Output the (X, Y) coordinate of the center of the cell containing the given text.  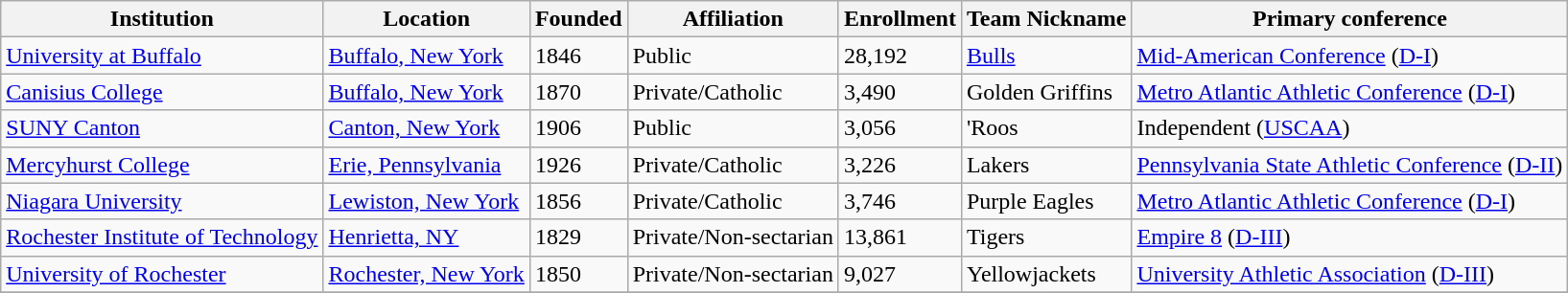
Lakers (1046, 165)
Rochester, New York (426, 274)
Henrietta, NY (426, 237)
3,746 (900, 201)
1926 (578, 165)
SUNY Canton (162, 128)
1906 (578, 128)
1850 (578, 274)
1829 (578, 237)
Golden Griffins (1046, 92)
Team Nickname (1046, 19)
28,192 (900, 56)
Canisius College (162, 92)
3,226 (900, 165)
Niagara University (162, 201)
Erie, Pennsylvania (426, 165)
Institution (162, 19)
Empire 8 (D-III) (1350, 237)
13,861 (900, 237)
3,490 (900, 92)
1870 (578, 92)
Purple Eagles (1046, 201)
Lewiston, New York (426, 201)
Primary conference (1350, 19)
1856 (578, 201)
Mid-American Conference (D-I) (1350, 56)
Rochester Institute of Technology (162, 237)
Enrollment (900, 19)
9,027 (900, 274)
University Athletic Association (D-III) (1350, 274)
Location (426, 19)
Affiliation (733, 19)
Founded (578, 19)
Canton, New York (426, 128)
Mercyhurst College (162, 165)
University of Rochester (162, 274)
Tigers (1046, 237)
'Roos (1046, 128)
Pennsylvania State Athletic Conference (D-II) (1350, 165)
Independent (USCAA) (1350, 128)
Yellowjackets (1046, 274)
3,056 (900, 128)
University at Buffalo (162, 56)
1846 (578, 56)
Bulls (1046, 56)
